Return the [x, y] coordinate for the center point of the cell that contains the specified text.  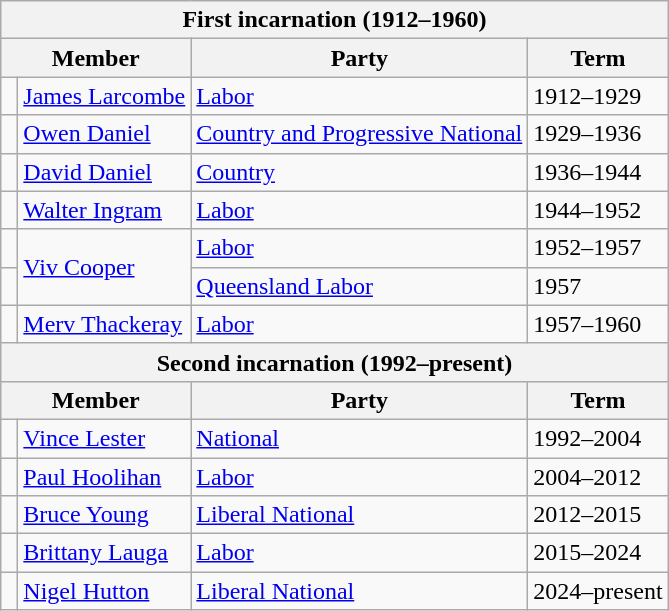
National [360, 438]
1957 [598, 286]
1944–1952 [598, 210]
1992–2004 [598, 438]
2015–2024 [598, 553]
1912–1929 [598, 96]
Walter Ingram [104, 210]
1952–1957 [598, 248]
Nigel Hutton [104, 591]
1936–1944 [598, 172]
2012–2015 [598, 515]
Bruce Young [104, 515]
Queensland Labor [360, 286]
2024–present [598, 591]
1957–1960 [598, 324]
Country and Progressive National [360, 134]
1929–1936 [598, 134]
First incarnation (1912–1960) [334, 20]
Brittany Lauga [104, 553]
Paul Hoolihan [104, 477]
Vince Lester [104, 438]
David Daniel [104, 172]
2004–2012 [598, 477]
Owen Daniel [104, 134]
Second incarnation (1992–present) [334, 362]
Viv Cooper [104, 267]
James Larcombe [104, 96]
Country [360, 172]
Merv Thackeray [104, 324]
